Output the [x, y] coordinate of the center of the cell containing the given text.  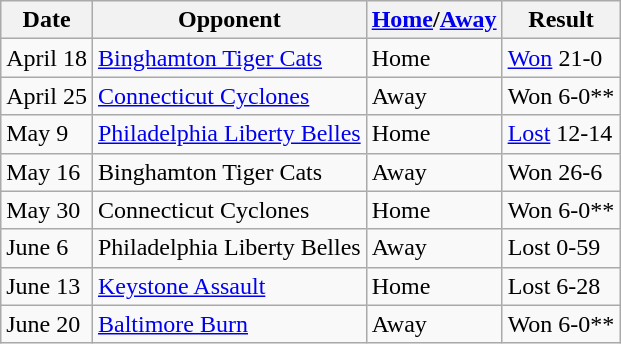
Won 21-0 [561, 58]
Baltimore Burn [229, 324]
Result [561, 20]
Opponent [229, 20]
Keystone Assault [229, 286]
June 20 [47, 324]
Lost 12-14 [561, 134]
Date [47, 20]
Won 26-6 [561, 172]
Lost 0-59 [561, 248]
May 9 [47, 134]
April 18 [47, 58]
April 25 [47, 96]
June 13 [47, 286]
Lost 6-28 [561, 286]
June 6 [47, 248]
Home/Away [434, 20]
May 16 [47, 172]
May 30 [47, 210]
